Extract the [X, Y] coordinate from the center of the cell holding the provided text.  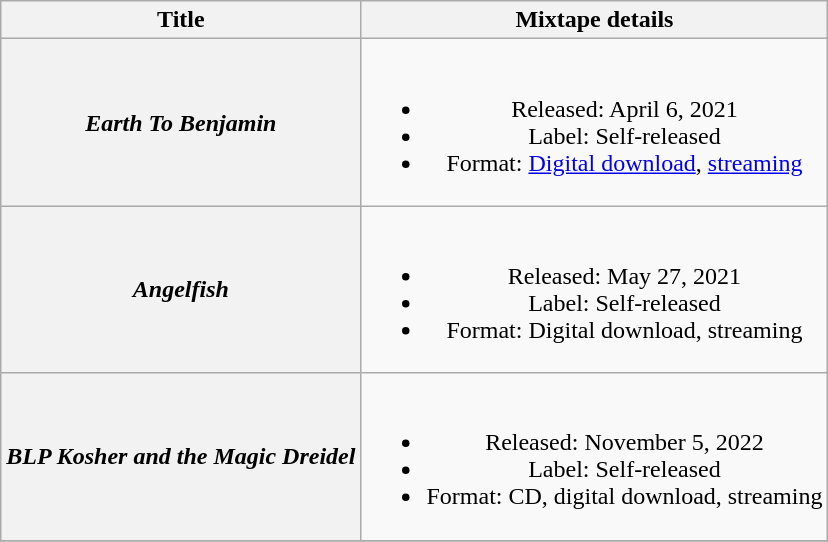
Earth To Benjamin [181, 122]
Mixtape details [594, 20]
Title [181, 20]
Released: April 6, 2021Label: Self-releasedFormat: Digital download, streaming [594, 122]
Released: November 5, 2022Label: Self-releasedFormat: CD, digital download, streaming [594, 456]
BLP Kosher and the Magic Dreidel [181, 456]
Released: May 27, 2021Label: Self-releasedFormat: Digital download, streaming [594, 290]
Angelfish [181, 290]
